Identify which cell holds the provided text, then report its [X, Y] central coordinate. 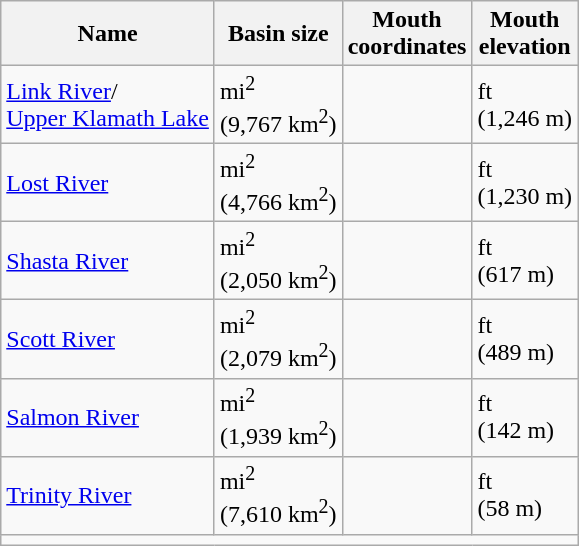
mi2(4,766 km2) [278, 183]
ft(489 m) [525, 339]
ft(58 m) [525, 495]
mi2(7,610 km2) [278, 495]
Mouthelevation [525, 34]
mi2(9,767 km2) [278, 105]
Salmon River [108, 417]
Scott River [108, 339]
ft(617 m) [525, 261]
mi2(2,079 km2) [278, 339]
Lost River [108, 183]
Basin size [278, 34]
mi2(1,939 km2) [278, 417]
Shasta River [108, 261]
Link River/Upper Klamath Lake [108, 105]
Name [108, 34]
ft(1,230 m) [525, 183]
mi2(2,050 km2) [278, 261]
ft(142 m) [525, 417]
Trinity River [108, 495]
ft(1,246 m) [525, 105]
Mouthcoordinates [407, 34]
